Locate the cell with the specified text and output its [X, Y] center coordinate. 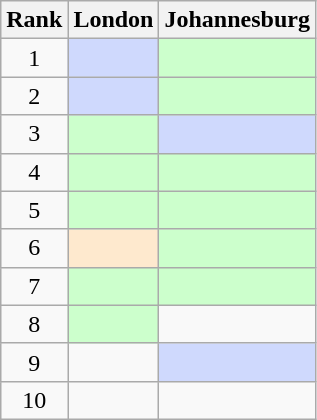
1 [34, 58]
2 [34, 96]
6 [34, 248]
Johannesburg [237, 20]
London [114, 20]
4 [34, 172]
9 [34, 362]
5 [34, 210]
10 [34, 400]
8 [34, 324]
Rank [34, 20]
3 [34, 134]
7 [34, 286]
